Pinpoint the cell where the given text exists, returning its (x, y) midpoint coordinate. 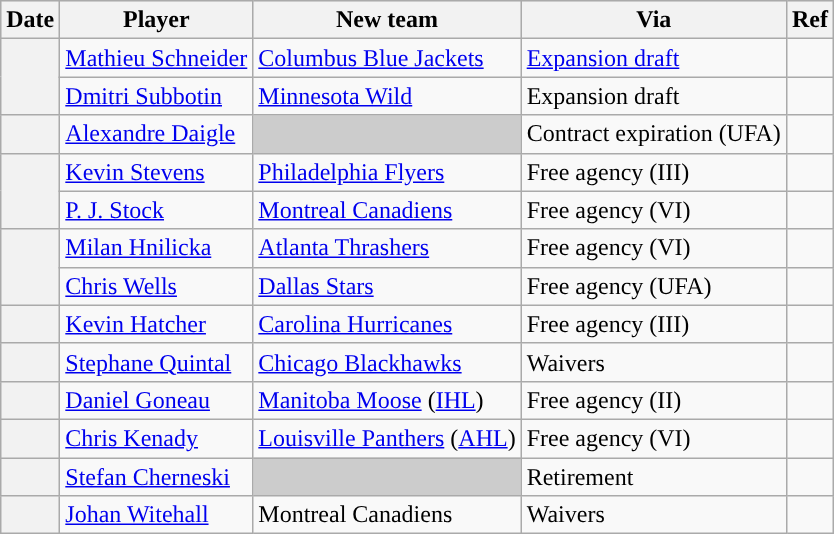
Carolina Hurricanes (387, 324)
Date (30, 20)
Contract expiration (UFA) (654, 134)
Minnesota Wild (387, 96)
Via (654, 20)
Player (156, 20)
Mathieu Schneider (156, 58)
Chris Wells (156, 286)
Philadelphia Flyers (387, 172)
Retirement (654, 477)
New team (387, 20)
P. J. Stock (156, 210)
Stefan Cherneski (156, 477)
Dallas Stars (387, 286)
Atlanta Thrashers (387, 248)
Ref (810, 20)
Alexandre Daigle (156, 134)
Columbus Blue Jackets (387, 58)
Free agency (UFA) (654, 286)
Kevin Stevens (156, 172)
Manitoba Moose (IHL) (387, 400)
Stephane Quintal (156, 362)
Johan Witehall (156, 515)
Chicago Blackhawks (387, 362)
Milan Hnilicka (156, 248)
Free agency (II) (654, 400)
Dmitri Subbotin (156, 96)
Kevin Hatcher (156, 324)
Chris Kenady (156, 438)
Louisville Panthers (AHL) (387, 438)
Daniel Goneau (156, 400)
